Return [X, Y] of the center of cell containing provided text 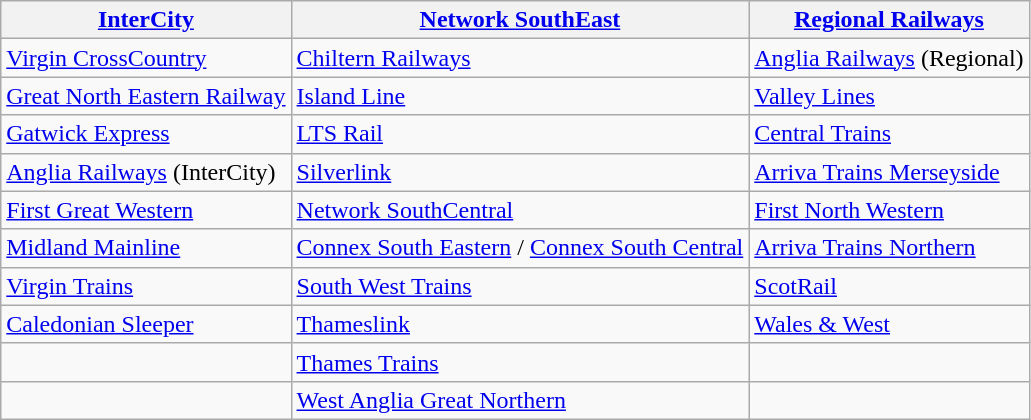
Arriva Trains Merseyside [889, 172]
Regional Railways [889, 20]
Anglia Railways (InterCity) [146, 172]
Virgin CrossCountry [146, 58]
Chiltern Railways [520, 58]
Gatwick Express [146, 134]
Connex South Eastern / Connex South Central [520, 248]
Network SouthCentral [520, 210]
Island Line [520, 96]
InterCity [146, 20]
Arriva Trains Northern [889, 248]
South West Trains [520, 286]
Valley Lines [889, 96]
Thames Trains [520, 362]
Anglia Railways (Regional) [889, 58]
Central Trains [889, 134]
Caledonian Sleeper [146, 324]
Great North Eastern Railway [146, 96]
Silverlink [520, 172]
Virgin Trains [146, 286]
ScotRail [889, 286]
First Great Western [146, 210]
First North Western [889, 210]
West Anglia Great Northern [520, 400]
LTS Rail [520, 134]
Midland Mainline [146, 248]
Wales & West [889, 324]
Thameslink [520, 324]
Network SouthEast [520, 20]
